For the text-containing cell, return its midpoint in [x, y] coordinate format. 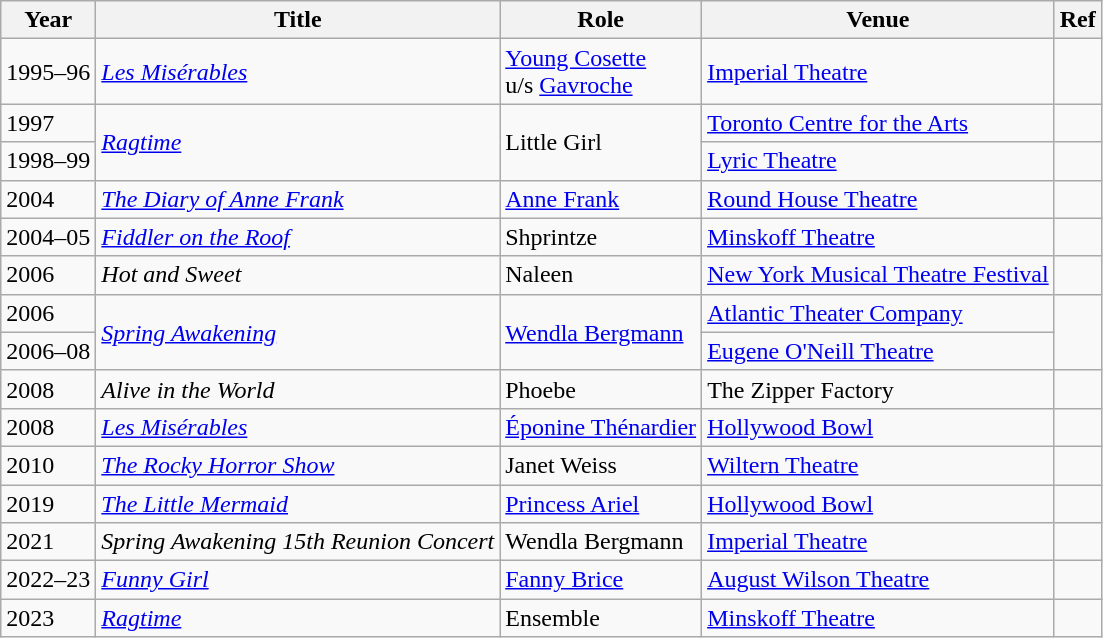
Atlantic Theater Company [878, 313]
Title [298, 20]
Princess Ariel [601, 503]
2023 [48, 618]
Year [48, 20]
Spring Awakening [298, 332]
2019 [48, 503]
2006–08 [48, 351]
Fanny Brice [601, 580]
The Diary of Anne Frank [298, 199]
Ref [1078, 20]
Naleen [601, 275]
Shprintze [601, 237]
New York Musical Theatre Festival [878, 275]
Eugene O'Neill Theatre [878, 351]
2021 [48, 542]
Ensemble [601, 618]
2004 [48, 199]
Wiltern Theatre [878, 465]
2022–23 [48, 580]
Alive in the World [298, 389]
Janet Weiss [601, 465]
August Wilson Theatre [878, 580]
Lyric Theatre [878, 161]
Fiddler on the Roof [298, 237]
2010 [48, 465]
1995–96 [48, 72]
Phoebe [601, 389]
1998–99 [48, 161]
Young Cosetteu/s Gavroche [601, 72]
Round House Theatre [878, 199]
Role [601, 20]
2004–05 [48, 237]
Little Girl [601, 142]
Funny Girl [298, 580]
The Little Mermaid [298, 503]
The Rocky Horror Show [298, 465]
Spring Awakening 15th Reunion Concert [298, 542]
Hot and Sweet [298, 275]
The Zipper Factory [878, 389]
Anne Frank [601, 199]
Venue [878, 20]
Toronto Centre for the Arts [878, 123]
Éponine Thénardier [601, 427]
1997 [48, 123]
